Extract the [X, Y] coordinate from the center of the cell holding the provided text.  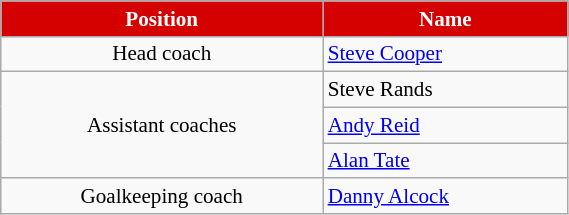
Danny Alcock [446, 196]
Steve Cooper [446, 54]
Name [446, 18]
Andy Reid [446, 124]
Position [162, 18]
Goalkeeping coach [162, 196]
Steve Rands [446, 90]
Assistant coaches [162, 125]
Head coach [162, 54]
Alan Tate [446, 160]
